Search for the cell housing the specified text and yield its [X, Y] center coordinate. 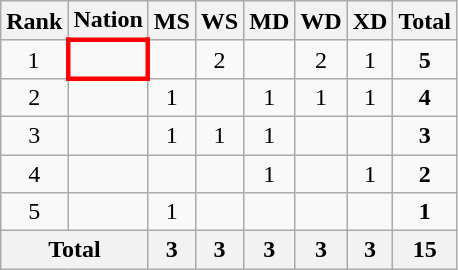
15 [425, 250]
WD [321, 21]
MD [270, 21]
Rank [34, 21]
MS [172, 21]
Nation [108, 21]
WS [219, 21]
XD [370, 21]
